Detect which cell encompasses the target text, then output its [x, y] center coordinate. 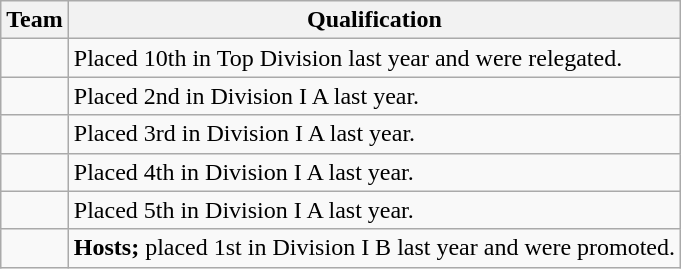
Placed 10th in Top Division last year and were relegated. [374, 58]
Qualification [374, 20]
Placed 3rd in Division I A last year. [374, 134]
Team [35, 20]
Placed 5th in Division I A last year. [374, 210]
Placed 4th in Division I A last year. [374, 172]
Placed 2nd in Division I A last year. [374, 96]
Hosts; placed 1st in Division I B last year and were promoted. [374, 248]
